Find where the given text appears and provide that cell's center as (x, y) coordinate. 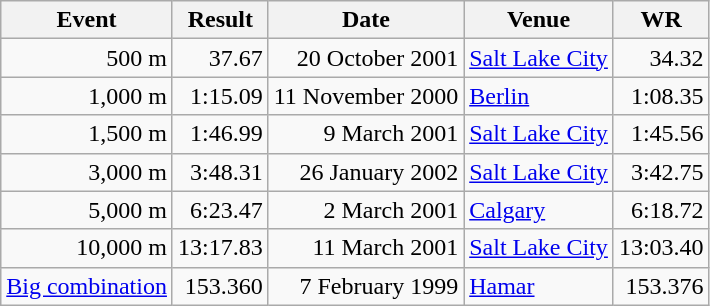
6:23.47 (220, 210)
1,500 m (87, 134)
Big combination (87, 286)
11 November 2000 (366, 96)
2 March 2001 (366, 210)
1,000 m (87, 96)
Result (220, 20)
3:48.31 (220, 172)
Venue (539, 20)
WR (661, 20)
Event (87, 20)
34.32 (661, 58)
1:08.35 (661, 96)
9 March 2001 (366, 134)
5,000 m (87, 210)
3,000 m (87, 172)
1:15.09 (220, 96)
7 February 1999 (366, 286)
13:03.40 (661, 248)
1:45.56 (661, 134)
37.67 (220, 58)
Berlin (539, 96)
20 October 2001 (366, 58)
153.360 (220, 286)
Date (366, 20)
11 March 2001 (366, 248)
1:46.99 (220, 134)
26 January 2002 (366, 172)
Hamar (539, 286)
10,000 m (87, 248)
6:18.72 (661, 210)
3:42.75 (661, 172)
13:17.83 (220, 248)
500 m (87, 58)
153.376 (661, 286)
Calgary (539, 210)
